Pinpoint the cell where the given text exists, returning its (x, y) midpoint coordinate. 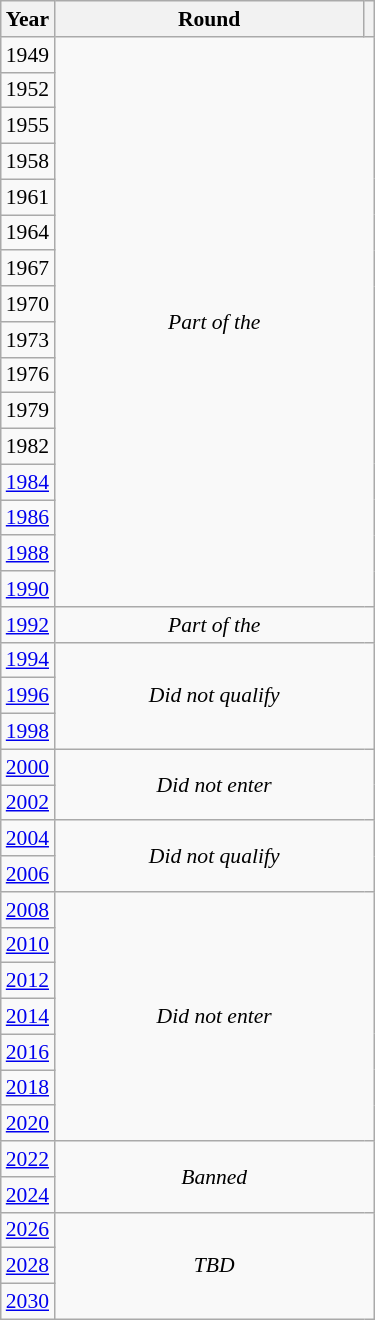
1984 (28, 482)
2002 (28, 803)
1961 (28, 197)
2014 (28, 1017)
1996 (28, 696)
1973 (28, 340)
2006 (28, 874)
Banned (214, 1176)
1986 (28, 518)
2022 (28, 1159)
1964 (28, 233)
2028 (28, 1266)
Year (28, 19)
1967 (28, 269)
2020 (28, 1124)
1988 (28, 554)
2010 (28, 945)
TBD (214, 1266)
2004 (28, 839)
2024 (28, 1195)
Round (209, 19)
1990 (28, 589)
1955 (28, 126)
1952 (28, 90)
1998 (28, 732)
1949 (28, 55)
1994 (28, 660)
1958 (28, 162)
2026 (28, 1230)
2018 (28, 1088)
1992 (28, 625)
2012 (28, 981)
2030 (28, 1302)
2008 (28, 910)
2000 (28, 767)
1976 (28, 375)
1982 (28, 447)
1970 (28, 304)
1979 (28, 411)
2016 (28, 1052)
